Scan for the cell matching the given text and deliver its [X, Y] coordinate at center. 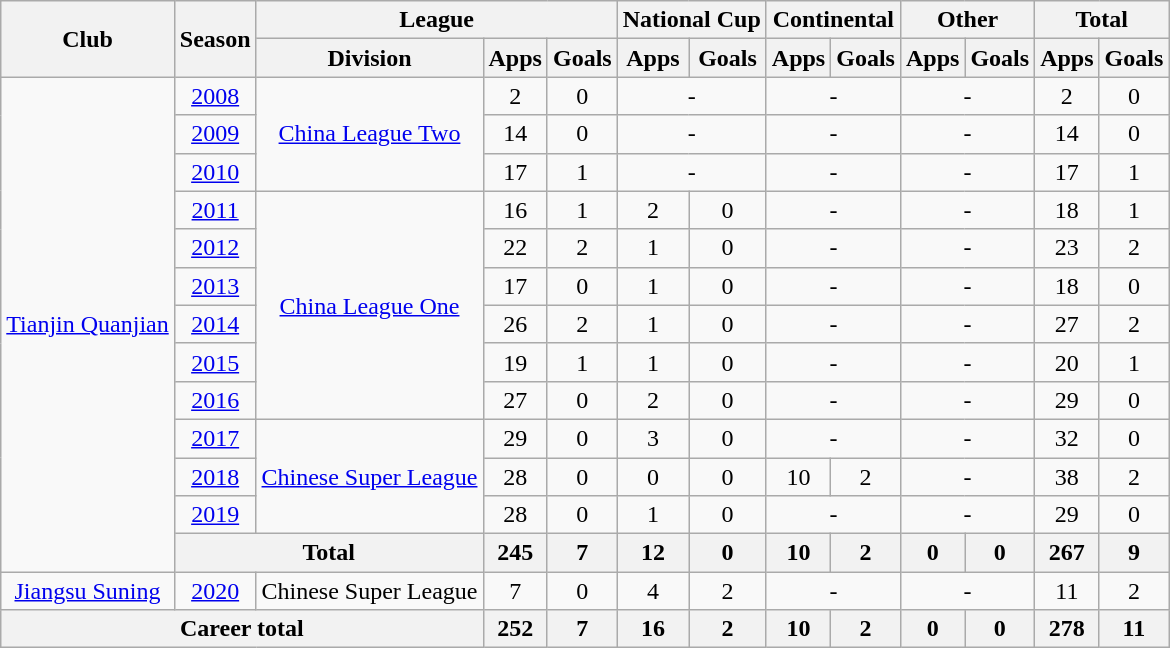
12 [653, 553]
2014 [215, 324]
Career total [242, 629]
2019 [215, 515]
245 [515, 553]
20 [1067, 362]
Division [370, 58]
National Cup [692, 20]
2018 [215, 477]
22 [515, 248]
Jiangsu Suning [88, 591]
252 [515, 629]
2016 [215, 400]
3 [653, 438]
2009 [215, 134]
Season [215, 39]
2013 [215, 286]
Other [967, 20]
Club [88, 39]
2008 [215, 96]
267 [1067, 553]
China League Two [370, 134]
2010 [215, 172]
278 [1067, 629]
26 [515, 324]
4 [653, 591]
China League One [370, 305]
Continental [833, 20]
2017 [215, 438]
38 [1067, 477]
9 [1134, 553]
2020 [215, 591]
23 [1067, 248]
19 [515, 362]
2011 [215, 210]
2015 [215, 362]
32 [1067, 438]
2012 [215, 248]
League [436, 20]
Tianjin Quanjian [88, 324]
